Provide the [x, y] coordinate of the cell's center where the given text is located.  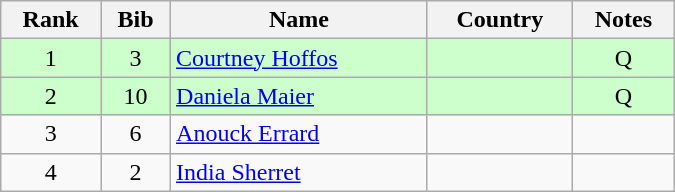
Bib [136, 20]
Country [500, 20]
Name [300, 20]
Courtney Hoffos [300, 58]
10 [136, 96]
India Sherret [300, 172]
4 [51, 172]
Rank [51, 20]
Daniela Maier [300, 96]
Notes [624, 20]
6 [136, 134]
1 [51, 58]
Anouck Errard [300, 134]
